Find where the given text appears and provide that cell's center as [x, y] coordinate. 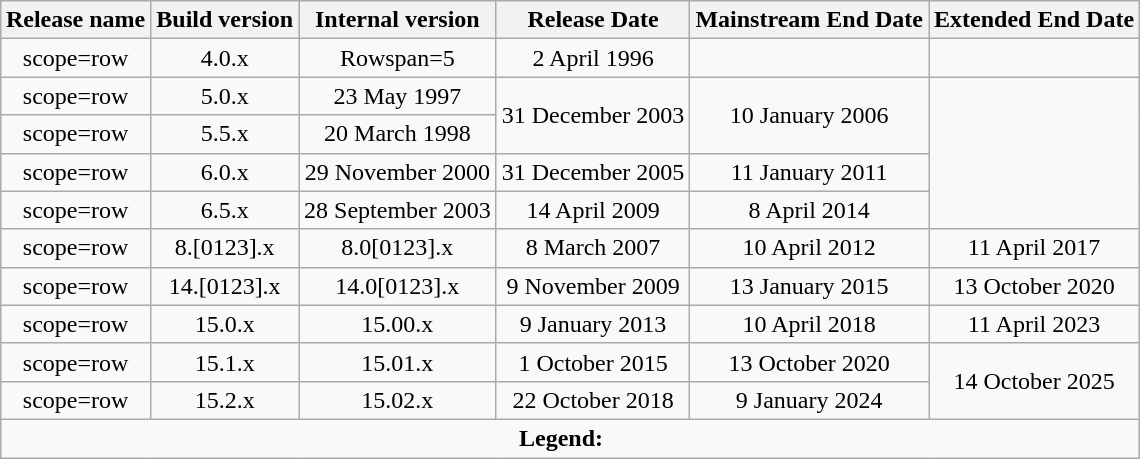
15.0.x [225, 324]
13 January 2015 [810, 286]
Rowspan=5 [398, 58]
6.5.x [225, 210]
31 December 2003 [593, 115]
15.01.x [398, 362]
15.00.x [398, 324]
15.1.x [225, 362]
5.5.x [225, 134]
8.0[0123].x [398, 248]
4.0.x [225, 58]
9 January 2013 [593, 324]
Release name [75, 20]
29 November 2000 [398, 172]
11 April 2017 [1034, 248]
14.[0123].x [225, 286]
23 May 1997 [398, 96]
20 March 1998 [398, 134]
6.0.x [225, 172]
15.2.x [225, 400]
31 December 2005 [593, 172]
8.[0123].x [225, 248]
15.02.x [398, 400]
9 November 2009 [593, 286]
11 April 2023 [1034, 324]
10 April 2018 [810, 324]
28 September 2003 [398, 210]
Mainstream End Date [810, 20]
8 April 2014 [810, 210]
Release Date [593, 20]
Internal version [398, 20]
Extended End Date [1034, 20]
2 April 1996 [593, 58]
Build version [225, 20]
14 October 2025 [1034, 381]
14 April 2009 [593, 210]
22 October 2018 [593, 400]
11 January 2011 [810, 172]
9 January 2024 [810, 400]
5.0.x [225, 96]
Legend: [570, 438]
14.0[0123].x [398, 286]
8 March 2007 [593, 248]
10 April 2012 [810, 248]
10 January 2006 [810, 115]
1 October 2015 [593, 362]
